Output the [x, y] coordinate of the center of the cell containing the given text.  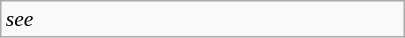
see [203, 19]
